Capture the cell that displays the provided text and extract its (X, Y) central coordinate. 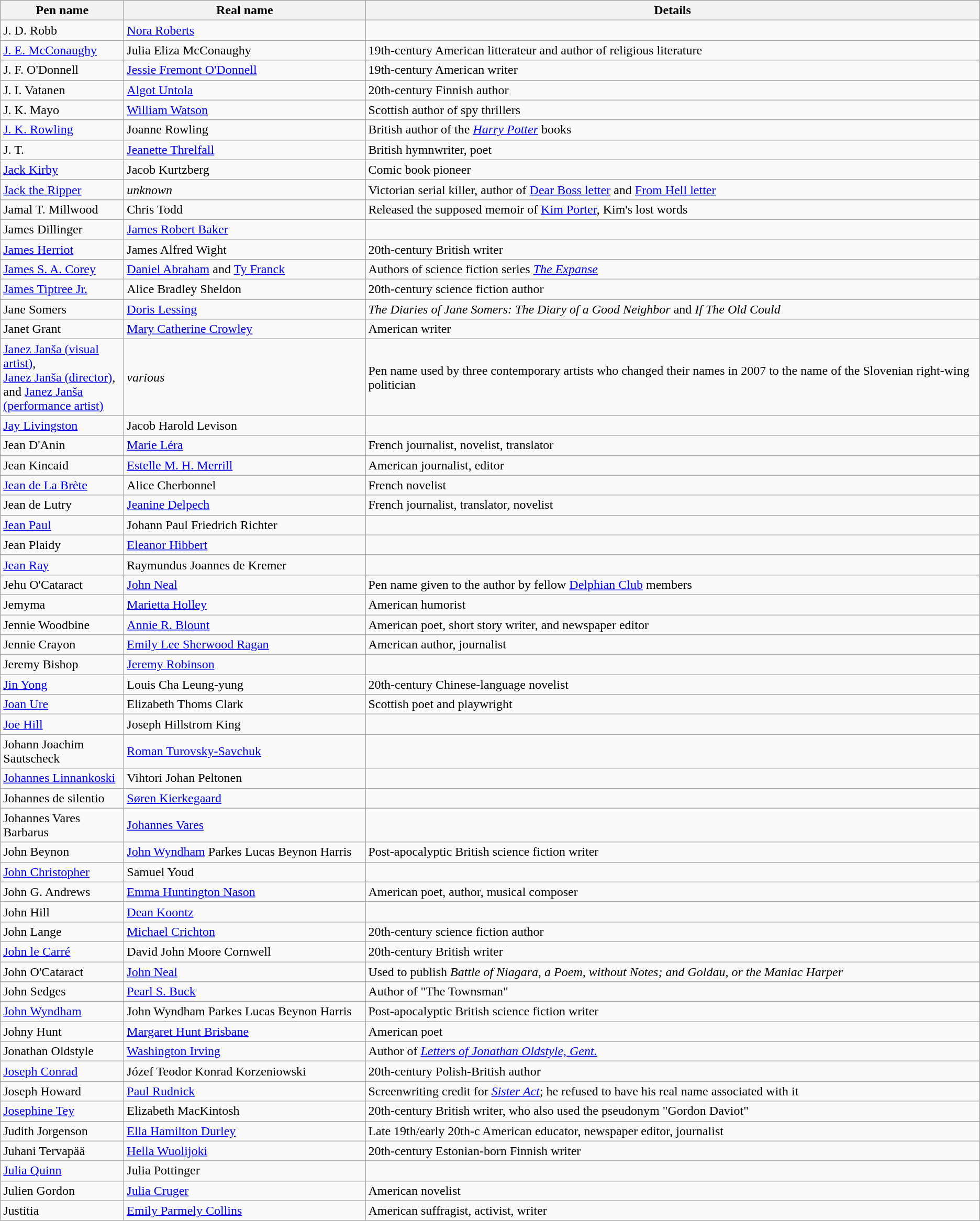
Justitia (62, 1211)
American writer (672, 329)
Hella Wuolijoki (245, 1151)
Released the supposed memoir of Kim Porter, Kim's lost words (672, 209)
French novelist (672, 485)
Jeremy Robinson (245, 665)
John Hill (62, 912)
Jacob Harold Levison (245, 425)
James Tiptree Jr. (62, 289)
unknown (245, 189)
Elizabeth MacKintosh (245, 1111)
John Wyndham (62, 1012)
Real name (245, 10)
Jay Livingston (62, 425)
Ella Hamilton Durley (245, 1131)
Julien Gordon (62, 1191)
various (245, 377)
Estelle M. H. Merrill (245, 465)
John Sedges (62, 992)
Victorian serial killer, author of Dear Boss letter and From Hell letter (672, 189)
Algot Untola (245, 90)
Mary Catherine Crowley (245, 329)
Johann Joachim Sautscheck (62, 752)
20th-century Chinese-language novelist (672, 685)
Alice Cherbonnel (245, 485)
Jennie Crayon (62, 645)
Jennie Woodbine (62, 624)
Joseph Conrad (62, 1071)
Alice Bradley Sheldon (245, 289)
John Christopher (62, 872)
French journalist, translator, novelist (672, 505)
19th-century American litterateur and author of religious literature (672, 50)
Julia Quinn (62, 1171)
John Lange (62, 932)
Johannes Vares Barbarus (62, 825)
Jemyma (62, 604)
Jehu O'Cataract (62, 585)
Scottish author of spy thrillers (672, 110)
American novelist (672, 1191)
Eleanor Hibbert (245, 545)
French journalist, novelist, translator (672, 445)
Jonathan Oldstyle (62, 1051)
Jeanette Threlfall (245, 150)
Joseph Hillstrom King (245, 724)
Dean Koontz (245, 912)
Jean Plaidy (62, 545)
Screenwriting credit for Sister Act; he refused to have his real name associated with it (672, 1091)
John le Carré (62, 951)
Joe Hill (62, 724)
British hymnwriter, poet (672, 150)
Vihtori Johan Peltonen (245, 778)
Author of "The Townsman" (672, 992)
Elizabeth Thoms Clark (245, 704)
Pearl S. Buck (245, 992)
Washington Irving (245, 1051)
Johannes Linnankoski (62, 778)
Late 19th/early 20th-c American educator, newspaper editor, journalist (672, 1131)
Jeremy Bishop (62, 665)
J. K. Mayo (62, 110)
Jean de Lutry (62, 505)
Louis Cha Leung-yung (245, 685)
Søren Kierkegaard (245, 798)
Joseph Howard (62, 1091)
Details (672, 10)
The Diaries of Jane Somers: The Diary of a Good Neighbor and If The Old Could (672, 309)
Jack Kirby (62, 170)
J. K. Rowling (62, 130)
Roman Turovsky-Savchuk (245, 752)
Jean Kincaid (62, 465)
19th-century American writer (672, 70)
J. F. O'Donnell (62, 70)
Nora Roberts (245, 30)
John G. Andrews (62, 892)
Authors of science fiction series The Expanse (672, 270)
Juhani Tervapää (62, 1151)
Pen name given to the author by fellow Delphian Club members (672, 585)
Janez Janša (visual artist), Janez Janša (director), and Janez Janša (performance artist) (62, 377)
Doris Lessing (245, 309)
Pen name used by three contemporary artists who changed their names in 2007 to the name of the Slovenian right-wing politician (672, 377)
James Herriot (62, 250)
Marie Léra (245, 445)
James S. A. Corey (62, 270)
Jacob Kurtzberg (245, 170)
John Beynon (62, 852)
Comic book pioneer (672, 170)
Julia Eliza McConaughy (245, 50)
Johann Paul Friedrich Richter (245, 525)
Paul Rudnick (245, 1091)
20th-century Finnish author (672, 90)
William Watson (245, 110)
J. E. McConaughy (62, 50)
Marietta Holley (245, 604)
Jean D'Anin (62, 445)
Josephine Tey (62, 1111)
Daniel Abraham and Ty Franck (245, 270)
American poet, author, musical composer (672, 892)
Julia Cruger (245, 1191)
Jean Paul (62, 525)
Janet Grant (62, 329)
Jean Ray (62, 565)
American suffragist, activist, writer (672, 1211)
Raymundus Joannes de Kremer (245, 565)
Samuel Youd (245, 872)
Jean de La Brète (62, 485)
American journalist, editor (672, 465)
Jin Yong (62, 685)
Johny Hunt (62, 1032)
American poet, short story writer, and newspaper editor (672, 624)
American poet (672, 1032)
Johannes de silentio (62, 798)
20th-century British writer, who also used the pseudonym "Gordon Daviot" (672, 1111)
20th-century Estonian-born Finnish writer (672, 1151)
Julia Pottinger (245, 1171)
Joan Ure (62, 704)
Joanne Rowling (245, 130)
Emma Huntington Nason (245, 892)
John O'Cataract (62, 972)
American author, journalist (672, 645)
Michael Crichton (245, 932)
20th-century Polish-British author (672, 1071)
Jeanine Delpech (245, 505)
Johannes Vares (245, 825)
James Alfred Wight (245, 250)
British author of the Harry Potter books (672, 130)
Emily Lee Sherwood Ragan (245, 645)
Author of Letters of Jonathan Oldstyle, Gent. (672, 1051)
David John Moore Cornwell (245, 951)
Scottish poet and playwright (672, 704)
Judith Jorgenson (62, 1131)
American humorist (672, 604)
Jane Somers (62, 309)
Margaret Hunt Brisbane (245, 1032)
Jessie Fremont O'Donnell (245, 70)
Józef Teodor Konrad Korzeniowski (245, 1071)
J. I. Vatanen (62, 90)
James Robert Baker (245, 229)
Jamal T. Millwood (62, 209)
James Dillinger (62, 229)
J. D. Robb (62, 30)
J. T. (62, 150)
Pen name (62, 10)
Annie R. Blount (245, 624)
Emily Parmely Collins (245, 1211)
Used to publish Battle of Niagara, a Poem, without Notes; and Goldau, or the Maniac Harper (672, 972)
Jack the Ripper (62, 189)
Chris Todd (245, 209)
